Extract the (X, Y) coordinate from the center of the cell holding the provided text.  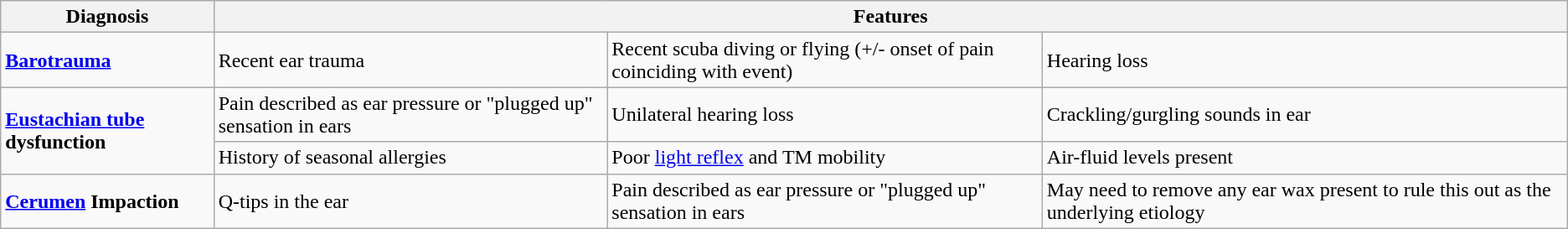
Diagnosis (107, 17)
Unilateral hearing loss (824, 114)
History of seasonal allergies (410, 158)
Crackling/gurgling sounds in ear (1305, 114)
May need to remove any ear wax present to rule this out as the underlying etiology (1305, 201)
Hearing loss (1305, 60)
Air-fluid levels present (1305, 158)
Eustachian tube dysfunction (107, 131)
Recent ear trauma (410, 60)
Recent scuba diving or flying (+/- onset of pain coinciding with event) (824, 60)
Cerumen Impaction (107, 201)
Poor light reflex and TM mobility (824, 158)
Barotrauma (107, 60)
Q-tips in the ear (410, 201)
Features (890, 17)
